Find where the given text appears and provide that cell's center as (x, y) coordinate. 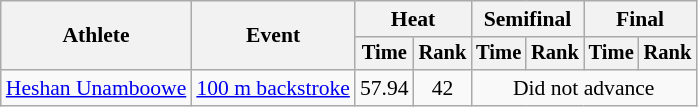
Final (640, 19)
Heat (413, 19)
Athlete (96, 36)
57.94 (384, 88)
100 m backstroke (273, 88)
42 (443, 88)
Did not advance (584, 88)
Semifinal (527, 19)
Event (273, 36)
Heshan Unamboowe (96, 88)
